Find where the given text appears and provide that cell's center as [x, y] coordinate. 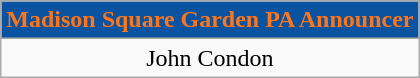
Madison Square Garden PA Announcer [210, 20]
John Condon [210, 58]
